Determine the (x, y) coordinate at the center of the cell enclosing the given text.  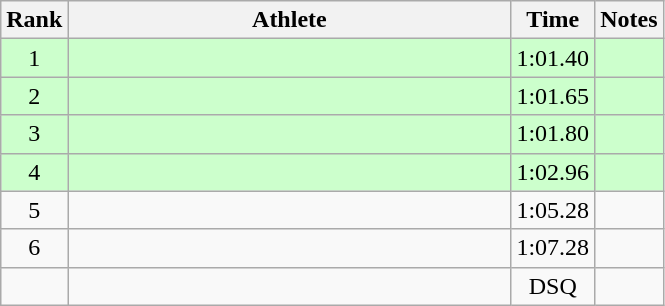
5 (34, 210)
1 (34, 58)
1:02.96 (553, 172)
1:05.28 (553, 210)
Athlete (290, 20)
1:01.80 (553, 134)
2 (34, 96)
DSQ (553, 286)
Time (553, 20)
Rank (34, 20)
6 (34, 248)
1:07.28 (553, 248)
4 (34, 172)
3 (34, 134)
Notes (629, 20)
1:01.40 (553, 58)
1:01.65 (553, 96)
